Output the (x, y) coordinate of the center of the cell containing the given text.  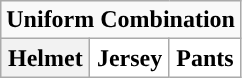
Helmet (46, 58)
Pants (204, 58)
Uniform Combination (121, 20)
Jersey (130, 58)
